Provide the [x, y] coordinate of the cell's center where the given text is located.  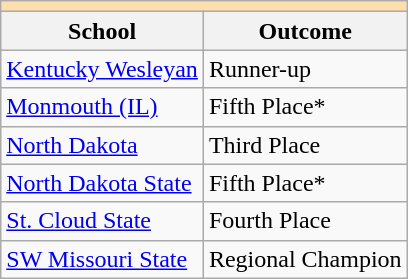
St. Cloud State [102, 221]
North Dakota [102, 145]
Kentucky Wesleyan [102, 69]
SW Missouri State [102, 259]
Fourth Place [305, 221]
Outcome [305, 31]
Runner-up [305, 69]
Regional Champion [305, 259]
Monmouth (IL) [102, 107]
Third Place [305, 145]
School [102, 31]
North Dakota State [102, 183]
